Output the [X, Y] coordinate of the center of the cell containing the given text.  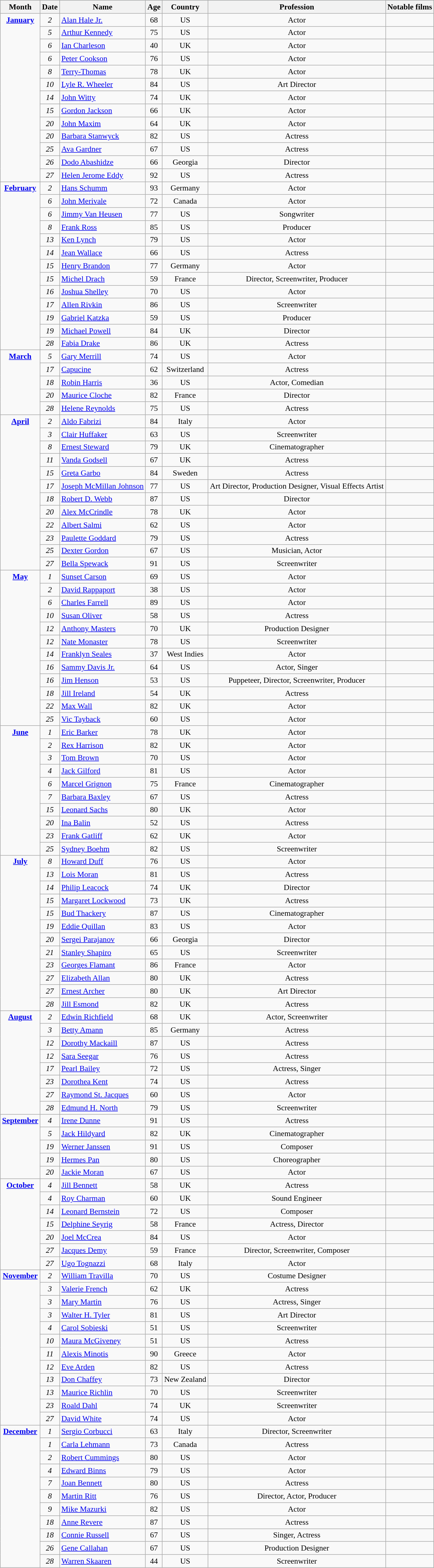
Jean Wallace [103, 253]
Sound Engineer [297, 1199]
Rex Harrison [103, 745]
Frank Gatliff [103, 836]
Connie Russell [103, 1535]
Tom Brown [103, 758]
May [20, 648]
Dorothy Mackaill [103, 1043]
Greta Garbo [103, 473]
Sunset Carson [103, 577]
Susan Oliver [103, 616]
William Travilla [103, 1276]
Dexter Gordon [103, 551]
Puppeteer, Director, Screenwriter, Producer [297, 681]
Gene Callahan [103, 1548]
Helen Jerome Eddy [103, 175]
Director, Screenwriter, Producer [297, 279]
Allen Rivkin [103, 305]
Irene Dunne [103, 1121]
Betty Amann [103, 1030]
Alan Hale Jr. [103, 20]
Sammy Davis Jr. [103, 667]
Leonard Bernstein [103, 1211]
Jill Ireland [103, 693]
Sweden [185, 473]
Maura McGiveney [103, 1341]
69 [154, 577]
Fabia Drake [103, 344]
Director, Screenwriter, Composer [297, 1250]
Terry-Thomas [103, 72]
Werner Janssen [103, 1147]
Ian Charleson [103, 46]
54 [154, 693]
John Maxim [103, 124]
Musician, Actor [297, 551]
Edmund H. North [103, 1108]
Martin Ritt [103, 1496]
Howard Duff [103, 862]
Age [154, 7]
Sara Seegar [103, 1056]
Jimmy Van Heusen [103, 214]
John Witty [103, 98]
40 [154, 46]
Mary Martin [103, 1302]
Vic Tayback [103, 719]
Notable films [410, 7]
Ernest Archer [103, 991]
Bella Spewack [103, 564]
Switzerland [185, 370]
53 [154, 681]
Clair Huffaker [103, 434]
Eric Barker [103, 732]
Actor, Singer [297, 667]
92 [154, 175]
Paulette Goddard [103, 538]
Director, Screenwriter [297, 1432]
52 [154, 823]
February [20, 266]
July [20, 933]
April [20, 493]
Pearl Bailey [103, 1069]
Eve Arden [103, 1367]
Franklyn Seales [103, 654]
Jackie Moran [103, 1172]
Mike Mazurki [103, 1509]
37 [154, 654]
Philip Leacock [103, 888]
Ernest Steward [103, 447]
January [20, 97]
Costume Designer [297, 1276]
Carla Lehmann [103, 1445]
Robert D. Webb [103, 499]
Actor, Screenwriter [297, 1017]
Arthur Kennedy [103, 33]
Gabriel Katzka [103, 318]
36 [154, 382]
Leonard Sachs [103, 810]
Anne Revere [103, 1522]
Alex McCrindle [103, 512]
Joshua Shelley [103, 292]
89 [154, 603]
Sydney Boehm [103, 849]
Ava Gardner [103, 149]
Maurice Richlin [103, 1393]
38 [154, 590]
Profession [297, 7]
21 [49, 953]
Alexis Minotis [103, 1354]
Jill Bennett [103, 1186]
Joel McCrea [103, 1238]
Robin Harris [103, 382]
December [20, 1496]
Margaret Lockwood [103, 901]
Month [20, 7]
Albert Salmi [103, 525]
Gary Merrill [103, 357]
Vanda Godsell [103, 460]
Dodo Abashidze [103, 163]
Raymond St. Jacques [103, 1095]
Aldo Fabrizi [103, 421]
Joseph McMillan Johnson [103, 486]
Sergei Parajanov [103, 939]
Ken Lynch [103, 240]
65 [154, 953]
Walter H. Tyler [103, 1315]
Singer, Actress [297, 1535]
October [20, 1224]
Ina Balin [103, 823]
Michael Powell [103, 331]
Edward Binns [103, 1471]
New Zealand [185, 1380]
Name [103, 7]
November [20, 1347]
Greece [185, 1354]
John Merivale [103, 201]
Jack Gilford [103, 771]
Marcel Grignon [103, 784]
Nate Monaster [103, 642]
Roald Dahl [103, 1406]
September [20, 1147]
June [20, 790]
Hans Schumm [103, 188]
Sergio Corbucci [103, 1432]
Capucine [103, 370]
Actress, Director [297, 1224]
Barbara Stanwyck [103, 136]
Michel Drach [103, 279]
Peter Cookson [103, 59]
Dorothea Kent [103, 1082]
Jill Esmond [103, 1004]
Eddie Quillan [103, 927]
Frank Ross [103, 227]
Barbara Baxley [103, 797]
Songwriter [297, 214]
Roy Charman [103, 1199]
Country [185, 7]
90 [154, 1354]
David White [103, 1419]
Actor, Comedian [297, 382]
Georges Flamant [103, 965]
March [20, 382]
Lois Moran [103, 875]
Don Chaffey [103, 1380]
Valerie French [103, 1289]
44 [154, 1561]
Hermes Pan [103, 1160]
Anthony Masters [103, 629]
Date [49, 7]
Director, Actor, Producer [297, 1496]
Max Wall [103, 706]
Warren Skaaren [103, 1561]
Lyle R. Wheeler [103, 85]
9 [49, 1509]
93 [154, 188]
West Indies [185, 654]
Robert Cummings [103, 1457]
Joan Bennett [103, 1483]
Jacques Demy [103, 1250]
Ugo Tognazzi [103, 1263]
August [20, 1062]
Stanley Shapiro [103, 953]
Jack Hildyard [103, 1134]
Helene Reynolds [103, 409]
Henry Brandon [103, 266]
Bud Thackery [103, 914]
David Rappaport [103, 590]
Gordon Jackson [103, 111]
Jim Henson [103, 681]
Maurice Cloche [103, 396]
83 [154, 927]
Edwin Richfield [103, 1017]
Delphine Seyrig [103, 1224]
Choreographer [297, 1160]
Charles Farrell [103, 603]
Elizabeth Allan [103, 978]
Art Director, Production Designer, Visual Effects Artist [297, 486]
Carol Sobieski [103, 1328]
